Return (x, y) of the center of cell containing provided text 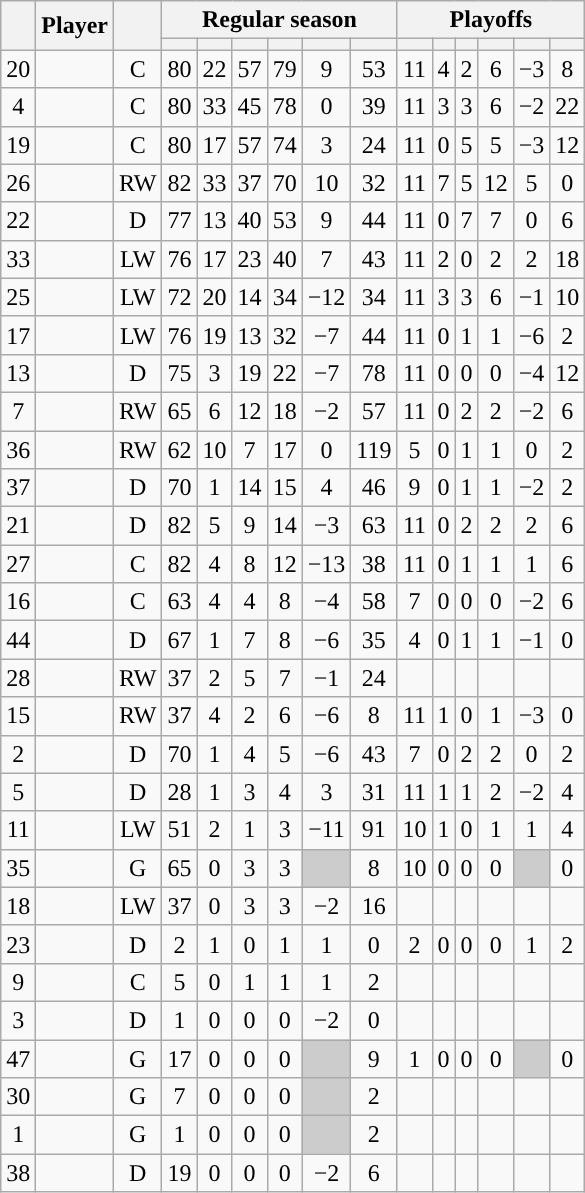
−11 (326, 830)
25 (18, 297)
Playoffs (491, 20)
119 (374, 449)
51 (180, 830)
Player (75, 26)
67 (180, 640)
21 (18, 526)
72 (180, 297)
62 (180, 449)
46 (374, 488)
31 (374, 792)
36 (18, 449)
−12 (326, 297)
79 (284, 69)
58 (374, 602)
91 (374, 830)
26 (18, 183)
47 (18, 1059)
39 (374, 107)
45 (250, 107)
74 (284, 145)
75 (180, 373)
30 (18, 1097)
77 (180, 221)
Regular season (280, 20)
−13 (326, 564)
27 (18, 564)
